Provide the [x, y] coordinate of the cell's center where the given text is located.  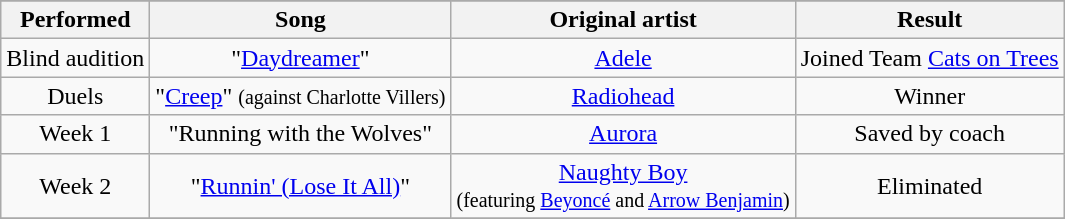
Blind audition [76, 58]
Naughty Boy(featuring Beyoncé and Arrow Benjamin) [623, 186]
Saved by coach [930, 134]
Winner [930, 96]
"Daydreamer" [300, 58]
Adele [623, 58]
"Running with the Wolves" [300, 134]
Radiohead [623, 96]
Performed [76, 20]
"Creep" (against Charlotte Villers) [300, 96]
Duels [76, 96]
Song [300, 20]
Eliminated [930, 186]
"Runnin' (Lose It All)" [300, 186]
Aurora [623, 134]
Week 1 [76, 134]
Original artist [623, 20]
Result [930, 20]
Joined Team Cats on Trees [930, 58]
Week 2 [76, 186]
